Pinpoint the cell where the given text exists, returning its [x, y] midpoint coordinate. 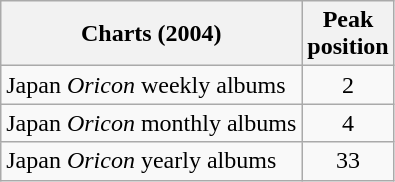
33 [348, 161]
Japan Oricon yearly albums [152, 161]
4 [348, 123]
2 [348, 85]
Japan Oricon weekly albums [152, 85]
Charts (2004) [152, 34]
Japan Oricon monthly albums [152, 123]
Peakposition [348, 34]
